Search for the cell housing the specified text and yield its (x, y) center coordinate. 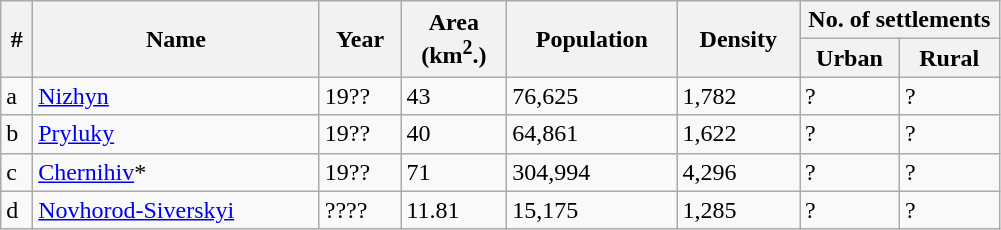
c (17, 172)
# (17, 39)
Density (738, 39)
d (17, 210)
76,625 (592, 96)
304,994 (592, 172)
43 (454, 96)
Urban (850, 58)
Population (592, 39)
Nizhyn (176, 96)
Year (360, 39)
No. of settlements (900, 20)
4,296 (738, 172)
1,285 (738, 210)
64,861 (592, 134)
???? (360, 210)
Area(km2.) (454, 39)
1,782 (738, 96)
40 (454, 134)
15,175 (592, 210)
Pryluky (176, 134)
71 (454, 172)
Name (176, 39)
Chernihiv* (176, 172)
Rural (949, 58)
Novhorod-Siverskyi (176, 210)
1,622 (738, 134)
b (17, 134)
11.81 (454, 210)
a (17, 96)
